From the cell containing the given text, extract its center point as [x, y] coordinate. 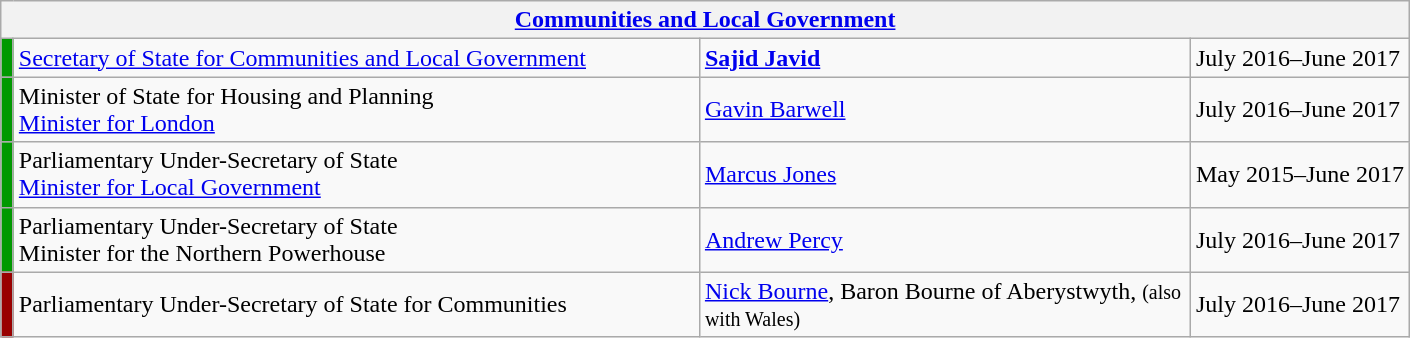
Parliamentary Under-Secretary of State for Communities [356, 304]
May 2015–June 2017 [1300, 174]
Communities and Local Government [706, 20]
Andrew Percy [944, 240]
Parliamentary Under-Secretary of State Minister for Local Government [356, 174]
Nick Bourne, Baron Bourne of Aberystwyth, (also with Wales) [944, 304]
Gavin Barwell [944, 110]
Minister of State for Housing and Planning Minister for London [356, 110]
Sajid Javid [944, 58]
Parliamentary Under-Secretary of State Minister for the Northern Powerhouse [356, 240]
Secretary of State for Communities and Local Government [356, 58]
Marcus Jones [944, 174]
